From the cell containing the given text, extract its center point as [x, y] coordinate. 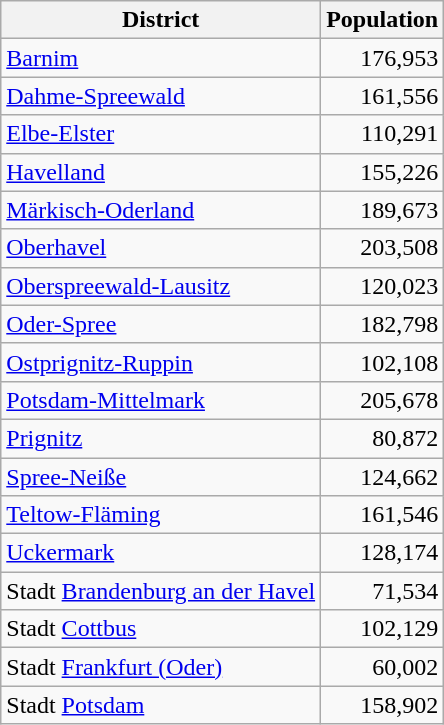
Havelland [161, 172]
161,556 [382, 96]
Dahme-Spreewald [161, 96]
Stadt Frankfurt (Oder) [161, 667]
182,798 [382, 324]
Prignitz [161, 438]
158,902 [382, 705]
Population [382, 20]
Stadt Brandenburg an der Havel [161, 591]
Stadt Cottbus [161, 629]
Ostprignitz-Ruppin [161, 362]
124,662 [382, 477]
60,002 [382, 667]
189,673 [382, 210]
Uckermark [161, 553]
203,508 [382, 248]
120,023 [382, 286]
Teltow-Fläming [161, 515]
205,678 [382, 400]
District [161, 20]
Barnim [161, 58]
110,291 [382, 134]
155,226 [382, 172]
Oder-Spree [161, 324]
102,108 [382, 362]
102,129 [382, 629]
Potsdam-Mittelmark [161, 400]
Märkisch-Oderland [161, 210]
Oberhavel [161, 248]
176,953 [382, 58]
128,174 [382, 553]
Elbe-Elster [161, 134]
161,546 [382, 515]
80,872 [382, 438]
Stadt Potsdam [161, 705]
71,534 [382, 591]
Spree-Neiße [161, 477]
Oberspreewald-Lausitz [161, 286]
